Pinpoint the cell where the given text exists, returning its [X, Y] midpoint coordinate. 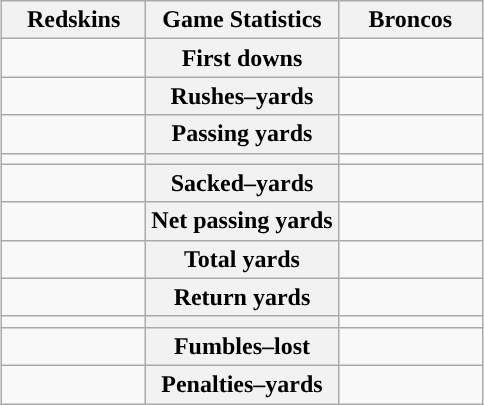
Passing yards [242, 134]
Total yards [242, 259]
Penalties–yards [242, 384]
Return yards [242, 297]
Fumbles–lost [242, 346]
Redskins [73, 20]
First downs [242, 58]
Game Statistics [242, 20]
Rushes–yards [242, 96]
Sacked–yards [242, 183]
Net passing yards [242, 221]
Broncos [410, 20]
